From the cell containing the given text, extract its center point as [x, y] coordinate. 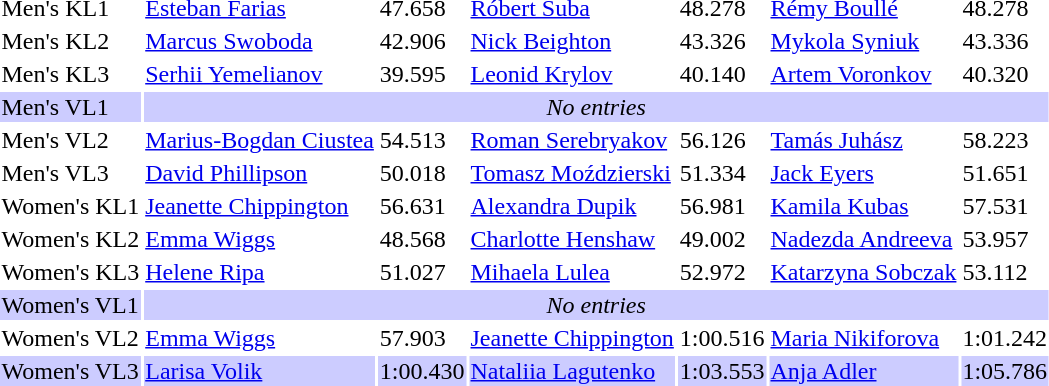
56.631 [422, 206]
40.320 [1005, 74]
Artem Voronkov [864, 74]
Alexandra Dupik [572, 206]
1:05.786 [1005, 371]
Women's KL3 [70, 272]
Women's VL1 [70, 305]
40.140 [722, 74]
Tomasz Moździerski [572, 173]
1:00.430 [422, 371]
1:03.553 [722, 371]
Larisa Volik [260, 371]
39.595 [422, 74]
52.972 [722, 272]
Nataliia Lagutenko [572, 371]
50.018 [422, 173]
Anja Adler [864, 371]
51.334 [722, 173]
51.027 [422, 272]
Tamás Juhász [864, 140]
Katarzyna Sobczak [864, 272]
Marcus Swoboda [260, 41]
Men's KL2 [70, 41]
Marius-Bogdan Ciustea [260, 140]
43.336 [1005, 41]
Women's VL2 [70, 338]
58.223 [1005, 140]
Men's VL3 [70, 173]
57.903 [422, 338]
57.531 [1005, 206]
56.981 [722, 206]
Serhii Yemelianov [260, 74]
Kamila Kubas [864, 206]
Women's KL2 [70, 239]
1:01.242 [1005, 338]
Women's VL3 [70, 371]
Jack Eyers [864, 173]
48.568 [422, 239]
Mykola Syniuk [864, 41]
Helene Ripa [260, 272]
Mihaela Lulea [572, 272]
43.326 [722, 41]
Men's VL1 [70, 107]
Men's VL2 [70, 140]
Women's KL1 [70, 206]
Nadezda Andreeva [864, 239]
David Phillipson [260, 173]
Men's KL3 [70, 74]
Roman Serebryakov [572, 140]
54.513 [422, 140]
53.112 [1005, 272]
Leonid Krylov [572, 74]
53.957 [1005, 239]
Charlotte Henshaw [572, 239]
49.002 [722, 239]
1:00.516 [722, 338]
Maria Nikiforova [864, 338]
Nick Beighton [572, 41]
56.126 [722, 140]
51.651 [1005, 173]
42.906 [422, 41]
